Pinpoint the cell where the given text exists, returning its [x, y] midpoint coordinate. 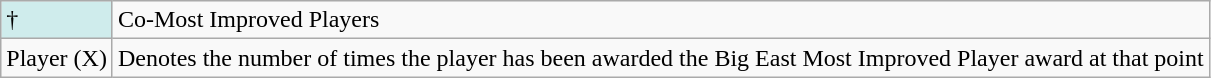
† [57, 20]
Denotes the number of times the player has been awarded the Big East Most Improved Player award at that point [660, 58]
Player (X) [57, 58]
Co-Most Improved Players [660, 20]
